Provide the [X, Y] coordinate of the cell's center where the given text is located.  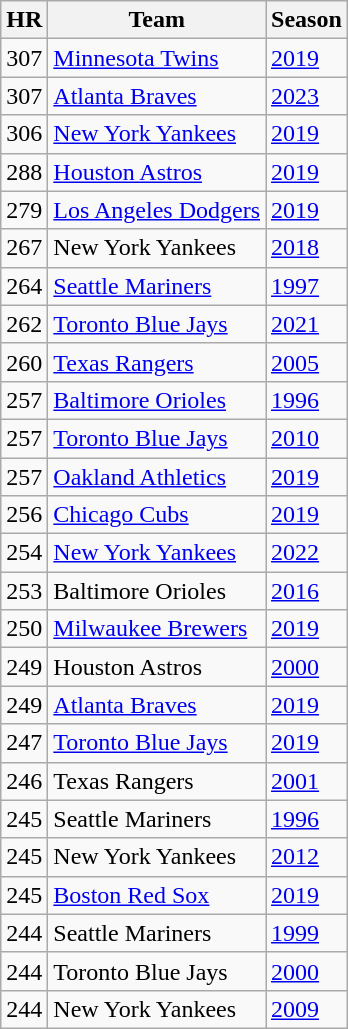
Boston Red Sox [157, 895]
HR [24, 20]
279 [24, 210]
2023 [307, 96]
Los Angeles Dodgers [157, 210]
288 [24, 172]
2016 [307, 591]
2005 [307, 362]
1997 [307, 286]
267 [24, 248]
247 [24, 743]
Team [157, 20]
2012 [307, 857]
246 [24, 781]
1999 [307, 933]
Milwaukee Brewers [157, 629]
264 [24, 286]
253 [24, 591]
260 [24, 362]
2009 [307, 1009]
2001 [307, 781]
2022 [307, 553]
262 [24, 324]
306 [24, 134]
Season [307, 20]
256 [24, 515]
Chicago Cubs [157, 515]
Minnesota Twins [157, 58]
Oakland Athletics [157, 477]
2010 [307, 438]
250 [24, 629]
254 [24, 553]
2018 [307, 248]
2021 [307, 324]
